Return (x, y) of the center of cell containing provided text 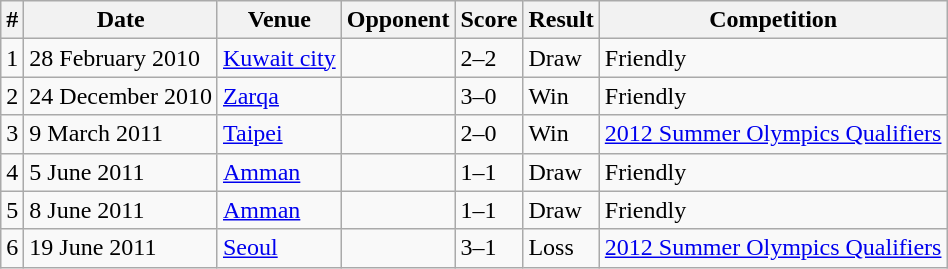
Seoul (279, 248)
8 June 2011 (121, 210)
6 (12, 248)
Zarqa (279, 96)
Result (561, 20)
Opponent (398, 20)
24 December 2010 (121, 96)
3–1 (489, 248)
Venue (279, 20)
9 March 2011 (121, 134)
4 (12, 172)
2 (12, 96)
Score (489, 20)
5 (12, 210)
3–0 (489, 96)
28 February 2010 (121, 58)
Date (121, 20)
19 June 2011 (121, 248)
Taipei (279, 134)
2–2 (489, 58)
# (12, 20)
Competition (773, 20)
5 June 2011 (121, 172)
1 (12, 58)
Loss (561, 248)
3 (12, 134)
Kuwait city (279, 58)
2–0 (489, 134)
